Determine the [X, Y] coordinate at the center of the cell enclosing the given text.  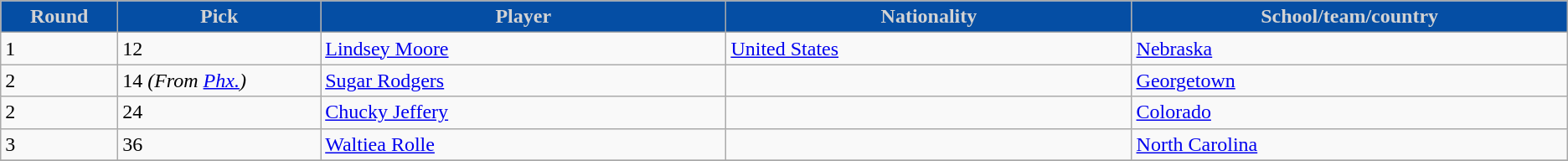
3 [59, 144]
Sugar Rodgers [524, 80]
North Carolina [1349, 144]
Georgetown [1349, 80]
36 [219, 144]
Pick [219, 17]
Lindsey Moore [524, 49]
Round [59, 17]
Player [524, 17]
12 [219, 49]
14 (From Phx.) [219, 80]
United States [929, 49]
Colorado [1349, 112]
24 [219, 112]
Nationality [929, 17]
Nebraska [1349, 49]
School/team/country [1349, 17]
1 [59, 49]
Chucky Jeffery [524, 112]
Waltiea Rolle [524, 144]
